From the cell containing the given text, extract its center point as (X, Y) coordinate. 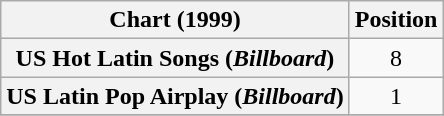
8 (396, 58)
Position (396, 20)
1 (396, 96)
US Latin Pop Airplay (Billboard) (175, 96)
US Hot Latin Songs (Billboard) (175, 58)
Chart (1999) (175, 20)
